From the cell containing the given text, extract its center point as [x, y] coordinate. 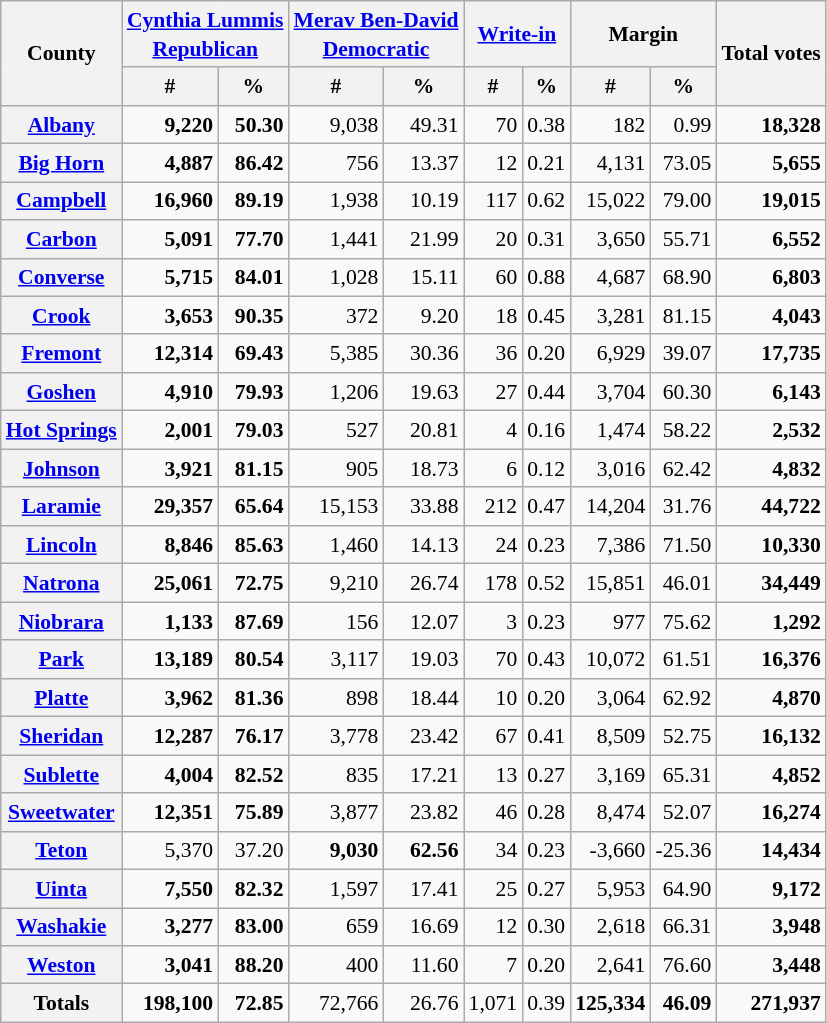
52.75 [683, 736]
5,715 [170, 277]
-25.36 [683, 850]
212 [494, 507]
80.54 [253, 659]
6,143 [770, 392]
Total votes [770, 53]
2,001 [170, 430]
0.41 [546, 736]
Margin [643, 34]
3,064 [610, 698]
Albany [62, 125]
3,016 [610, 468]
6,552 [770, 239]
3,962 [170, 698]
15,851 [610, 583]
87.69 [253, 621]
72.85 [253, 1003]
3,877 [336, 812]
76.17 [253, 736]
4,852 [770, 774]
46.09 [683, 1003]
4 [494, 430]
898 [336, 698]
65.64 [253, 507]
88.20 [253, 965]
79.03 [253, 430]
0.31 [546, 239]
400 [336, 965]
25 [494, 889]
659 [336, 927]
67 [494, 736]
Platte [62, 698]
37.20 [253, 850]
Merav Ben-DavidDemocratic [376, 34]
Teton [62, 850]
16,274 [770, 812]
19.03 [423, 659]
3,778 [336, 736]
3,281 [610, 316]
3,653 [170, 316]
36 [494, 354]
5,370 [170, 850]
1,474 [610, 430]
23.42 [423, 736]
4,870 [770, 698]
8,474 [610, 812]
69.43 [253, 354]
20 [494, 239]
835 [336, 774]
Sweetwater [62, 812]
90.35 [253, 316]
0.62 [546, 201]
13,189 [170, 659]
3,277 [170, 927]
75.62 [683, 621]
15.11 [423, 277]
7 [494, 965]
16,960 [170, 201]
89.19 [253, 201]
18 [494, 316]
Sublette [62, 774]
14.13 [423, 545]
33.88 [423, 507]
2,618 [610, 927]
3,704 [610, 392]
19.63 [423, 392]
3,041 [170, 965]
4,910 [170, 392]
117 [494, 201]
44,722 [770, 507]
372 [336, 316]
4,043 [770, 316]
0.44 [546, 392]
52.07 [683, 812]
6,929 [610, 354]
49.31 [423, 125]
0.30 [546, 927]
12.07 [423, 621]
2,641 [610, 965]
5,385 [336, 354]
17.41 [423, 889]
Fremont [62, 354]
198,100 [170, 1003]
21.99 [423, 239]
1,071 [494, 1003]
23.82 [423, 812]
1,133 [170, 621]
0.45 [546, 316]
5,953 [610, 889]
11.60 [423, 965]
Carbon [62, 239]
1,028 [336, 277]
Hot Springs [62, 430]
12,351 [170, 812]
39.07 [683, 354]
3,650 [610, 239]
27 [494, 392]
Lincoln [62, 545]
68.90 [683, 277]
0.28 [546, 812]
83.00 [253, 927]
Write-in [518, 34]
62.56 [423, 850]
3,117 [336, 659]
Converse [62, 277]
10 [494, 698]
29,357 [170, 507]
24 [494, 545]
125,334 [610, 1003]
18.73 [423, 468]
0.38 [546, 125]
2,532 [770, 430]
81.36 [253, 698]
66.31 [683, 927]
Weston [62, 965]
9,210 [336, 583]
15,153 [336, 507]
4,832 [770, 468]
50.30 [253, 125]
85.63 [253, 545]
0.12 [546, 468]
9,172 [770, 889]
86.42 [253, 163]
9,038 [336, 125]
34 [494, 850]
Park [62, 659]
0.43 [546, 659]
1,460 [336, 545]
10.19 [423, 201]
County [62, 53]
16,376 [770, 659]
82.52 [253, 774]
9,220 [170, 125]
14,434 [770, 850]
12,287 [170, 736]
14,204 [610, 507]
17,735 [770, 354]
19,015 [770, 201]
4,131 [610, 163]
Uinta [62, 889]
65.31 [683, 774]
18.44 [423, 698]
20.81 [423, 430]
79.93 [253, 392]
3,948 [770, 927]
30.36 [423, 354]
31.76 [683, 507]
12,314 [170, 354]
Niobrara [62, 621]
77.70 [253, 239]
64.90 [683, 889]
9,030 [336, 850]
178 [494, 583]
-3,660 [610, 850]
73.05 [683, 163]
3,921 [170, 468]
527 [336, 430]
9.20 [423, 316]
4,004 [170, 774]
271,937 [770, 1003]
18,328 [770, 125]
79.00 [683, 201]
62.92 [683, 698]
3 [494, 621]
Campbell [62, 201]
10,072 [610, 659]
Crook [62, 316]
82.32 [253, 889]
1,597 [336, 889]
15,022 [610, 201]
156 [336, 621]
Totals [62, 1003]
756 [336, 163]
Big Horn [62, 163]
62.42 [683, 468]
17.21 [423, 774]
60.30 [683, 392]
10,330 [770, 545]
Natrona [62, 583]
5,091 [170, 239]
72.75 [253, 583]
4,887 [170, 163]
7,550 [170, 889]
182 [610, 125]
13 [494, 774]
Washakie [62, 927]
6,803 [770, 277]
0.52 [546, 583]
Goshen [62, 392]
16,132 [770, 736]
0.47 [546, 507]
0.99 [683, 125]
13.37 [423, 163]
8,846 [170, 545]
7,386 [610, 545]
0.21 [546, 163]
6 [494, 468]
16.69 [423, 927]
76.60 [683, 965]
26.76 [423, 1003]
46.01 [683, 583]
71.50 [683, 545]
1,441 [336, 239]
75.89 [253, 812]
26.74 [423, 583]
Cynthia LummisRepublican [206, 34]
Sheridan [62, 736]
Laramie [62, 507]
8,509 [610, 736]
3,169 [610, 774]
1,206 [336, 392]
34,449 [770, 583]
0.39 [546, 1003]
25,061 [170, 583]
84.01 [253, 277]
Johnson [62, 468]
5,655 [770, 163]
905 [336, 468]
55.71 [683, 239]
1,938 [336, 201]
1,292 [770, 621]
72,766 [336, 1003]
977 [610, 621]
0.16 [546, 430]
58.22 [683, 430]
3,448 [770, 965]
0.88 [546, 277]
60 [494, 277]
46 [494, 812]
61.51 [683, 659]
4,687 [610, 277]
